Determine the (x, y) coordinate at the center of the cell enclosing the given text.  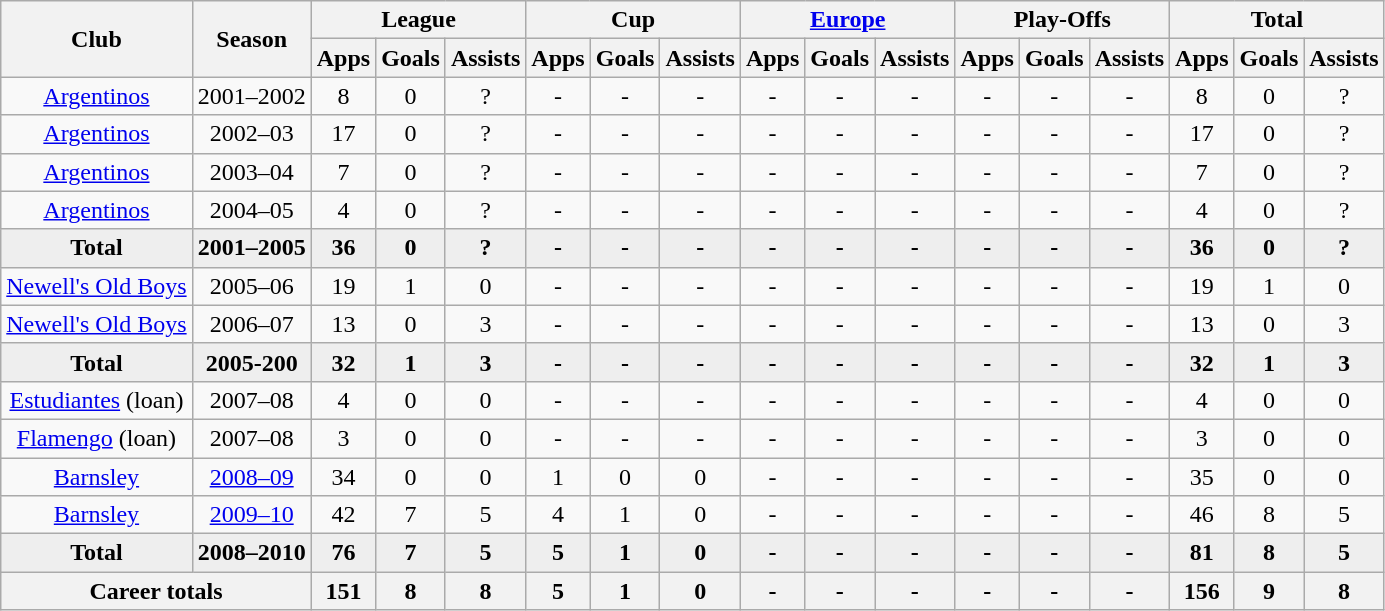
2006–07 (252, 324)
35 (1202, 477)
Cup (634, 20)
Club (96, 39)
2008–09 (252, 477)
34 (343, 477)
2001–2002 (252, 96)
Estudiantes (loan) (96, 400)
2008–2010 (252, 553)
156 (1202, 591)
2005-200 (252, 362)
2001–2005 (252, 248)
42 (343, 515)
151 (343, 591)
Season (252, 39)
Career totals (156, 591)
Play-Offs (1062, 20)
2004–05 (252, 210)
81 (1202, 553)
2002–03 (252, 134)
League (418, 20)
2005–06 (252, 286)
Europe (848, 20)
Flamengo (loan) (96, 438)
76 (343, 553)
2009–10 (252, 515)
46 (1202, 515)
9 (1269, 591)
2003–04 (252, 172)
